Capture the cell that displays the provided text and extract its (X, Y) central coordinate. 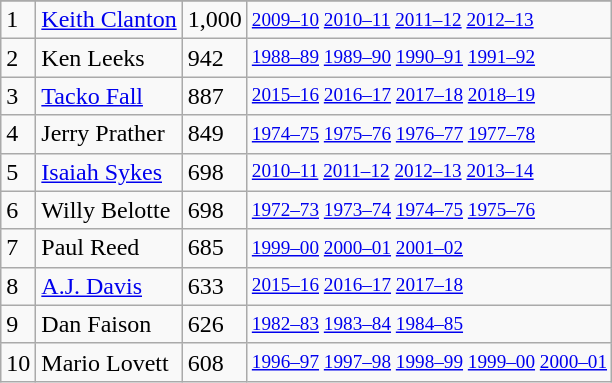
2010–11 2011–12 2012–13 2013–14 (429, 172)
633 (214, 286)
3 (18, 96)
1 (18, 20)
Dan Faison (109, 324)
Mario Lovett (109, 362)
7 (18, 248)
1999–00 2000–01 2001–02 (429, 248)
849 (214, 134)
Willy Belotte (109, 210)
2 (18, 58)
Ken Leeks (109, 58)
2015–16 2016–17 2017–18 (429, 286)
Keith Clanton (109, 20)
1988–89 1989–90 1990–91 1991–92 (429, 58)
1972–73 1973–74 1974–75 1975–76 (429, 210)
6 (18, 210)
A.J. Davis (109, 286)
Paul Reed (109, 248)
942 (214, 58)
1982–83 1983–84 1984–85 (429, 324)
887 (214, 96)
2015–16 2016–17 2017–18 2018–19 (429, 96)
608 (214, 362)
2009–10 2010–11 2011–12 2012–13 (429, 20)
Isaiah Sykes (109, 172)
10 (18, 362)
626 (214, 324)
8 (18, 286)
1974–75 1975–76 1976–77 1977–78 (429, 134)
Jerry Prather (109, 134)
4 (18, 134)
Tacko Fall (109, 96)
1,000 (214, 20)
5 (18, 172)
9 (18, 324)
685 (214, 248)
1996–97 1997–98 1998–99 1999–00 2000–01 (429, 362)
